From the cell containing the given text, extract its center point as (X, Y) coordinate. 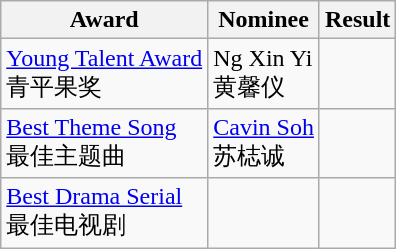
Cavin Soh 苏梽诚 (264, 143)
Best Theme Song 最佳主题曲 (104, 143)
Young Talent Award 青平果奖 (104, 74)
Nominee (264, 20)
Result (357, 20)
Award (104, 20)
Best Drama Serial 最佳电视剧 (104, 213)
Ng Xin Yi 黄馨仪 (264, 74)
